Search for the cell housing the specified text and yield its (X, Y) center coordinate. 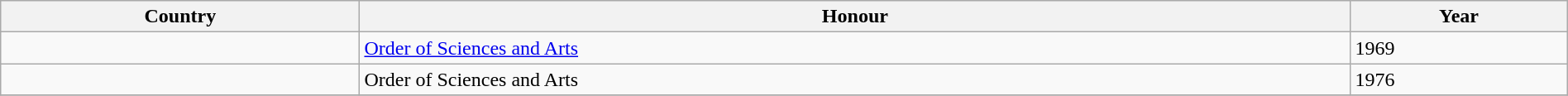
1976 (1459, 79)
Honour (855, 17)
Country (180, 17)
1969 (1459, 48)
Year (1459, 17)
